Determine the (x, y) coordinate at the center of the cell enclosing the given text.  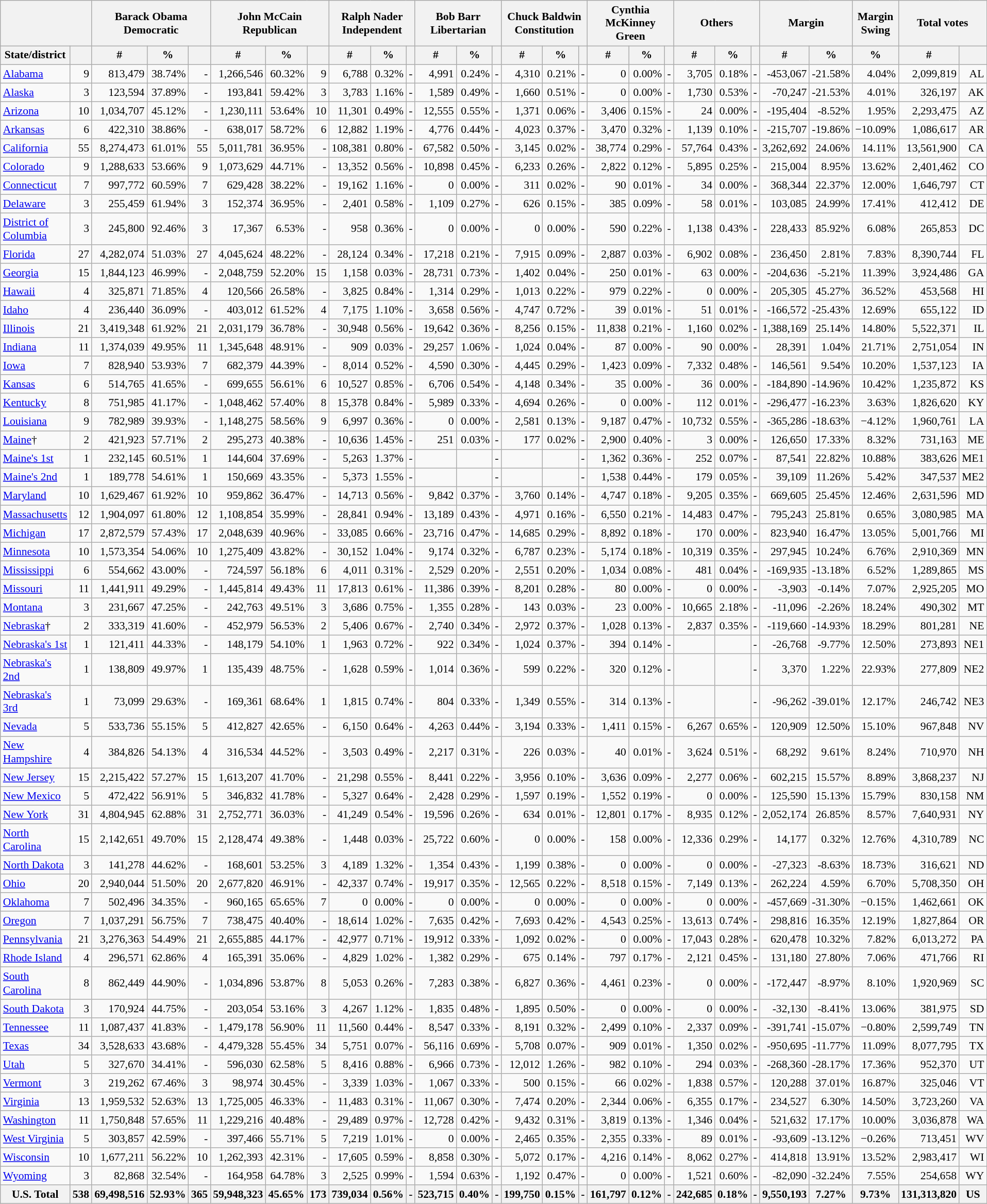
219,262 (120, 1083)
24.99% (831, 204)
1,034,896 (238, 983)
56.22% (168, 1157)
452,979 (238, 626)
55.45% (286, 1046)
14,713 (349, 496)
49.43% (286, 589)
8,191 (522, 1027)
-184,890 (784, 384)
2,900 (608, 440)
22.82% (831, 459)
43.82% (286, 551)
0.52% (389, 366)
1.19% (389, 129)
1,350 (694, 1046)
18.24% (875, 607)
MI (973, 533)
121,411 (120, 644)
14,483 (694, 514)
8,201 (522, 589)
326,197 (929, 92)
2,751,054 (929, 347)
28,124 (349, 254)
-32.24% (831, 1176)
0.05% (733, 477)
68.64% (286, 701)
2,525 (349, 1176)
245,800 (120, 229)
48.91% (286, 347)
5,895 (694, 166)
25.14% (831, 329)
5,989 (436, 403)
4,310,789 (929, 840)
2,972 (522, 626)
801,281 (929, 626)
675 (522, 958)
SD (973, 1009)
7,149 (694, 884)
AK (973, 92)
421,923 (120, 440)
168,601 (238, 865)
1,750,848 (120, 1120)
3,658 (436, 310)
Pennsylvania (35, 940)
South Dakota (35, 1009)
-9.77% (831, 644)
5,263 (349, 459)
17.33% (831, 440)
65.65% (286, 902)
-5.21% (831, 273)
298,816 (784, 921)
1,345,648 (238, 347)
27.80% (831, 958)
-96,262 (784, 701)
36.78% (286, 329)
7.83% (875, 254)
5,011,781 (238, 148)
1.01% (389, 1139)
LA (973, 422)
MN (973, 551)
29.63% (168, 701)
15.10% (875, 727)
2,217 (436, 752)
-169,935 (784, 570)
5.42% (875, 477)
152,374 (238, 204)
1,034,707 (120, 111)
-11.77% (831, 1046)
42.65% (286, 727)
6,013,272 (929, 940)
43.35% (286, 477)
4,694 (522, 403)
Maine's 1st (35, 459)
South Carolina (35, 983)
Illinois (35, 329)
37.01% (831, 1083)
3,194 (522, 727)
6,706 (436, 384)
1,963 (349, 644)
804 (436, 701)
John McCainRepublican (270, 23)
64.78% (286, 1176)
North Dakota (35, 865)
125,590 (784, 796)
6,997 (349, 422)
53.25% (286, 865)
9,432 (522, 1120)
8,274,473 (120, 148)
8,014 (349, 366)
112 (694, 403)
682,379 (238, 366)
40 (608, 752)
1,108,854 (238, 514)
AZ (973, 111)
0.24% (474, 74)
−4.12% (875, 422)
19,917 (436, 884)
44.71% (286, 166)
823,940 (784, 533)
-18.63% (831, 422)
OK (973, 902)
42.59% (168, 1139)
325,046 (929, 1083)
724,597 (238, 570)
49.97% (168, 670)
Others (716, 23)
397,466 (238, 1139)
8.57% (875, 814)
NH (973, 752)
-950,695 (784, 1046)
Washington (35, 1120)
514,765 (120, 384)
9.73% (875, 1194)
422,310 (120, 129)
-28.17% (831, 1064)
-8.41% (831, 1009)
Barack ObamaDemocratic (151, 23)
Alaska (35, 92)
3,036,878 (929, 1120)
18.29% (875, 626)
-32,130 (784, 1009)
4,461 (608, 983)
17.17% (831, 1120)
-15.07% (831, 1027)
169,361 (238, 701)
1,067 (436, 1083)
1,597 (522, 796)
327,670 (120, 1064)
NM (973, 796)
314 (608, 701)
1,660 (522, 92)
997,772 (120, 185)
3,825 (349, 292)
7,474 (522, 1101)
42.31% (286, 1157)
51 (694, 310)
1.22% (831, 670)
42,337 (349, 884)
1,629,467 (120, 496)
58 (694, 204)
TX (973, 1046)
1,013 (522, 292)
-365,286 (784, 422)
12.46% (875, 496)
8,935 (694, 814)
9.54% (831, 366)
1,087,437 (120, 1027)
Louisiana (35, 422)
394 (608, 644)
35 (608, 384)
6,827 (522, 983)
3,636 (608, 777)
1,037,291 (120, 921)
-11,096 (784, 607)
144,604 (238, 459)
143 (522, 607)
173 (319, 1194)
4.59% (831, 884)
MT (973, 607)
982 (608, 1064)
WY (973, 1176)
620,478 (784, 940)
193,841 (238, 92)
Delaware (35, 204)
12,336 (694, 840)
1,628 (349, 670)
Missouri (35, 589)
232,145 (120, 459)
-26,768 (784, 644)
3,276,363 (120, 940)
6.53% (286, 229)
4,263 (436, 727)
0.97% (389, 1120)
0.75% (389, 607)
62.88% (168, 814)
265,853 (929, 229)
54.10% (286, 644)
0.61% (389, 589)
596,030 (238, 1064)
38.86% (168, 129)
61.94% (168, 204)
0.99% (389, 1176)
205,305 (784, 292)
41.78% (286, 796)
-8.52% (831, 111)
0.58% (389, 204)
-215,707 (784, 129)
57,764 (694, 148)
2,048,639 (238, 533)
521,632 (784, 1120)
177 (522, 440)
24.06% (831, 148)
54.13% (168, 752)
-296,477 (784, 403)
7.07% (875, 589)
Nebraska's 3rd (35, 701)
4,310 (522, 74)
10.32% (831, 940)
-27,323 (784, 865)
UT (973, 1064)
2.18% (733, 607)
MA (973, 514)
731,163 (929, 440)
ND (973, 865)
4,479,328 (238, 1046)
500 (522, 1083)
Maine's 2nd (35, 477)
37.69% (286, 459)
Mississippi (35, 570)
3,339 (349, 1083)
15,378 (349, 403)
3,956 (522, 777)
3,924,486 (929, 273)
92.46% (168, 229)
1,613,207 (238, 777)
246,742 (929, 701)
1,349 (522, 701)
316,534 (238, 752)
62.58% (286, 1064)
4,282,074 (120, 254)
2,872,579 (120, 533)
1,725,005 (238, 1101)
1,355 (436, 607)
2,752,771 (238, 814)
2,837 (694, 626)
VT (973, 1083)
1.32% (389, 865)
-70,247 (784, 92)
Nevada (35, 727)
Chuck BaldwinConstitution (544, 23)
-453,067 (784, 74)
1,441,911 (120, 589)
8.95% (831, 166)
33,085 (349, 533)
5,406 (349, 626)
34.35% (168, 902)
12,882 (349, 129)
6,550 (608, 514)
199,750 (522, 1194)
25.45% (831, 496)
2.81% (831, 254)
67.46% (168, 1083)
60.59% (168, 185)
87 (608, 347)
-93,609 (784, 1139)
1,423 (608, 366)
52.20% (286, 273)
179 (694, 477)
28,841 (349, 514)
39.93% (168, 422)
30,152 (349, 551)
56.61% (286, 384)
19,912 (436, 940)
38,774 (608, 148)
-31.30% (831, 902)
56.18% (286, 570)
Minnesota (35, 551)
Kansas (35, 384)
Vermont (35, 1083)
30.45% (286, 1083)
6.08% (875, 229)
2,983,417 (929, 1157)
1,521 (694, 1176)
22.37% (831, 185)
AL (973, 74)
NE (973, 626)
5,174 (608, 551)
1,048,462 (238, 403)
523,715 (436, 1194)
41.65% (168, 384)
4,023 (522, 129)
NE2 (973, 670)
5,751 (349, 1046)
37.89% (168, 92)
State/district (35, 55)
1,073,629 (238, 166)
12.17% (875, 701)
538 (81, 1194)
4,148 (522, 384)
958 (349, 229)
2,344 (608, 1101)
5,327 (349, 796)
WA (973, 1120)
0.66% (389, 533)
8,077,795 (929, 1046)
8,441 (436, 777)
NE1 (973, 644)
53.66% (168, 166)
Virginia (35, 1101)
-195,404 (784, 111)
12,728 (436, 1120)
1,960,761 (929, 422)
32.54% (168, 1176)
49.70% (168, 840)
68,292 (784, 752)
44.90% (168, 983)
1,895 (522, 1009)
4,776 (436, 129)
Texas (35, 1046)
8.89% (875, 777)
713,451 (929, 1139)
MO (973, 589)
17.36% (875, 1064)
7,640,931 (929, 814)
828,940 (120, 366)
13.91% (831, 1157)
254,658 (929, 1176)
36.09% (168, 310)
226 (522, 752)
46.91% (286, 884)
-16.23% (831, 403)
922 (436, 644)
MarginSwing (875, 23)
3,760 (522, 496)
13.05% (875, 533)
2,215,422 (120, 777)
11,483 (349, 1101)
12.19% (875, 921)
10.42% (875, 384)
2,740 (436, 626)
OR (973, 921)
North Carolina (35, 840)
23,716 (436, 533)
21,298 (349, 777)
7.55% (875, 1176)
36.03% (286, 814)
Rhode Island (35, 958)
Arizona (35, 111)
22.93% (875, 670)
53.87% (286, 983)
48.22% (286, 254)
7,283 (436, 983)
49.95% (168, 347)
8,858 (436, 1157)
AR (973, 129)
320 (608, 670)
8,547 (436, 1027)
41.17% (168, 403)
158 (608, 840)
19,596 (436, 814)
3,370 (784, 670)
1,158 (349, 273)
9.61% (831, 752)
1,594 (436, 1176)
6.30% (831, 1101)
57.40% (286, 403)
4,991 (436, 74)
46.99% (168, 273)
148,179 (238, 644)
36.47% (286, 496)
25,722 (436, 840)
3,406 (608, 111)
1,838 (694, 1083)
1.45% (389, 440)
−0.15% (875, 902)
2,031,179 (238, 329)
472,422 (120, 796)
2,631,596 (929, 496)
13,613 (694, 921)
131,313,820 (929, 1194)
490,302 (929, 607)
11.26% (831, 477)
-0.14% (831, 589)
403,012 (238, 310)
146,561 (784, 366)
Oregon (35, 921)
57.71% (168, 440)
Colorado (35, 166)
7,175 (349, 310)
1,230,111 (238, 111)
1,289,865 (929, 570)
6,267 (694, 727)
11,560 (349, 1027)
29,489 (349, 1120)
7,332 (694, 366)
17,813 (349, 589)
Total votes (942, 23)
59.42% (286, 92)
203,054 (238, 1009)
7.27% (831, 1194)
KY (973, 403)
0.39% (474, 589)
-21.58% (831, 74)
384,826 (120, 752)
44.62% (168, 865)
-391,741 (784, 1027)
3,145 (522, 148)
2,337 (694, 1027)
12,555 (436, 111)
GA (973, 273)
28,391 (784, 347)
−0.80% (875, 1027)
1,229,216 (238, 1120)
4,267 (349, 1009)
-21.53% (831, 92)
10,527 (349, 384)
1,388,169 (784, 329)
368,344 (784, 185)
-166,572 (784, 310)
10,732 (694, 422)
28,731 (436, 273)
Idaho (35, 310)
Michigan (35, 533)
Iowa (35, 366)
17,605 (349, 1157)
297,945 (784, 551)
1,262,393 (238, 1157)
0.94% (389, 514)
751,985 (120, 403)
3,705 (694, 74)
2,121 (694, 958)
738,475 (238, 921)
0.53% (733, 92)
41.83% (168, 1027)
41,249 (349, 814)
8,256 (522, 329)
9,550,193 (784, 1194)
-172,447 (784, 983)
170,924 (120, 1009)
39,109 (784, 477)
120,566 (238, 292)
54.06% (168, 551)
ME (973, 440)
Bob BarrLibertarian (458, 23)
255,459 (120, 204)
3,783 (349, 92)
California (35, 148)
453,568 (929, 292)
13.06% (875, 1009)
1,537,123 (929, 366)
52.63% (168, 1101)
3,080,985 (929, 514)
4,971 (522, 514)
5,072 (522, 1157)
11,067 (436, 1101)
1,235,872 (929, 384)
45.12% (168, 111)
108,381 (349, 148)
Ohio (35, 884)
Florida (35, 254)
215,004 (784, 166)
0.57% (733, 1083)
51.50% (168, 884)
960,165 (238, 902)
18,614 (349, 921)
502,496 (120, 902)
−10.09% (875, 129)
57.27% (168, 777)
10.00% (875, 1120)
87,541 (784, 459)
9,842 (436, 496)
1,573,354 (120, 551)
41.70% (286, 777)
56.91% (168, 796)
Nebraska's 2nd (35, 670)
7,219 (349, 1139)
120,288 (784, 1083)
ID (973, 310)
0.85% (389, 384)
1,148,275 (238, 422)
533,736 (120, 727)
39 (608, 310)
2,677,820 (238, 884)
277,809 (929, 670)
365 (200, 1194)
DC (973, 229)
8,416 (349, 1064)
VA (973, 1101)
-39.01% (831, 701)
1.03% (389, 1083)
14.50% (875, 1101)
1,362 (608, 459)
-457,669 (784, 902)
782,989 (120, 422)
7,693 (522, 921)
36.52% (875, 292)
1.10% (389, 310)
SC (973, 983)
251 (436, 440)
-13.12% (831, 1139)
6,233 (522, 166)
414,818 (784, 1157)
710,970 (929, 752)
11.09% (875, 1046)
2,887 (608, 254)
CT (973, 185)
23 (608, 607)
New Hampshire (35, 752)
8,390,744 (929, 254)
82,868 (120, 1176)
54.49% (168, 940)
Ralph NaderIndependent (372, 23)
44.33% (168, 644)
17,043 (694, 940)
Utah (35, 1064)
273,893 (929, 644)
189,778 (120, 477)
12.00% (875, 185)
Nebraska† (35, 626)
60.51% (168, 459)
63 (694, 273)
54.61% (168, 477)
3,819 (608, 1120)
228,433 (784, 229)
17,367 (238, 229)
126,650 (784, 440)
3.63% (875, 403)
Hawaii (35, 292)
55.15% (168, 727)
47.25% (168, 607)
1,445,814 (238, 589)
383,626 (929, 459)
2,355 (608, 1139)
IN (973, 347)
36 (694, 384)
Georgia (35, 273)
-82,090 (784, 1176)
967,848 (929, 727)
2,052,174 (784, 814)
7,635 (436, 921)
26.85% (831, 814)
250 (608, 273)
13.52% (875, 1157)
2,048,759 (238, 273)
67,582 (436, 148)
599 (522, 670)
53.64% (286, 111)
231,667 (120, 607)
-13.18% (831, 570)
2,499 (608, 1027)
554,662 (120, 570)
52.93% (168, 1194)
10.20% (875, 366)
−0.26% (875, 1139)
42,977 (349, 940)
Wyoming (35, 1176)
17,218 (436, 254)
6.70% (875, 884)
4,829 (349, 958)
3,419,348 (120, 329)
5,522,371 (929, 329)
1,346 (694, 1120)
10,665 (694, 607)
0.69% (474, 1046)
5,708,350 (929, 884)
242,685 (694, 1194)
RI (973, 958)
WV (973, 1139)
669,605 (784, 496)
45.65% (286, 1194)
1,138 (694, 229)
2,940,044 (120, 884)
KS (973, 384)
12.69% (875, 310)
51.03% (168, 254)
295,273 (238, 440)
739,034 (349, 1194)
-8.63% (831, 865)
165,391 (238, 958)
8.10% (875, 983)
6.76% (875, 551)
19,642 (436, 329)
73,099 (120, 701)
6,788 (349, 74)
952,370 (929, 1064)
Wisconsin (35, 1157)
59,948,323 (238, 1194)
98,974 (238, 1083)
MD (973, 496)
56.53% (286, 626)
57.43% (168, 533)
10,898 (436, 166)
2,655,885 (238, 940)
66 (608, 1083)
4,011 (349, 570)
0.67% (389, 626)
-25.43% (831, 310)
234,527 (784, 1101)
9,205 (694, 496)
8,062 (694, 1157)
1,462,661 (929, 902)
120,909 (784, 727)
813,479 (120, 74)
53.93% (168, 366)
3,624 (694, 752)
1,288,633 (120, 166)
29,257 (436, 347)
471,766 (929, 958)
5,373 (349, 477)
56.75% (168, 921)
1,014 (436, 670)
795,243 (784, 514)
1,826,620 (929, 403)
1,374,039 (120, 347)
69,498,516 (120, 1194)
634 (522, 814)
ME1 (973, 459)
236,440 (120, 310)
Alabama (35, 74)
3,262,692 (784, 148)
43.00% (168, 570)
629,428 (238, 185)
11.39% (875, 273)
WI (973, 1157)
Maryland (35, 496)
1,034 (608, 570)
Arkansas (35, 129)
412,827 (238, 727)
7.82% (875, 940)
New Jersey (35, 777)
303,857 (120, 1139)
16.87% (875, 1083)
62.86% (168, 958)
40.38% (286, 440)
10,319 (694, 551)
481 (694, 570)
18.73% (875, 865)
1,028 (608, 626)
9,187 (608, 422)
3,868,237 (929, 777)
959,862 (238, 496)
13,352 (349, 166)
71.85% (168, 292)
4.01% (875, 92)
1,479,178 (238, 1027)
58.72% (286, 129)
123,594 (120, 92)
1.06% (474, 347)
85.92% (831, 229)
4,804,945 (120, 814)
2,401,462 (929, 166)
1,382 (436, 958)
21.71% (875, 347)
Cynthia McKinneyGreen (631, 23)
4,045,624 (238, 254)
4,543 (608, 921)
1,192 (522, 1176)
262,224 (784, 884)
-14.93% (831, 626)
347,537 (929, 477)
-204,636 (784, 273)
35.06% (286, 958)
60.32% (286, 74)
IL (973, 329)
Margin (806, 23)
US (973, 1194)
1.37% (389, 459)
14,177 (784, 840)
1.55% (389, 477)
638,017 (238, 129)
10,636 (349, 440)
12,012 (522, 1064)
26.58% (286, 292)
2,910,369 (929, 551)
10.24% (831, 551)
16.35% (831, 921)
1.26% (561, 1064)
0.71% (389, 940)
412,412 (929, 204)
325,871 (120, 292)
10.88% (875, 459)
2,529 (436, 570)
135,439 (238, 670)
-8.97% (831, 983)
316,621 (929, 865)
2,581 (522, 422)
2,128,474 (238, 840)
590 (608, 229)
1,411 (608, 727)
U.S. Total (35, 1194)
15.57% (831, 777)
8.32% (875, 440)
2,428 (436, 796)
38.22% (286, 185)
6,787 (522, 551)
2,401 (349, 204)
1,827,864 (929, 921)
1,371 (522, 111)
381,975 (929, 1009)
56,116 (436, 1046)
40.40% (286, 921)
DE (973, 204)
46.33% (286, 1101)
MS (973, 570)
8,892 (608, 533)
0.88% (389, 1064)
49.38% (286, 840)
57.65% (168, 1120)
9,174 (436, 551)
2,293,475 (929, 111)
41.60% (168, 626)
1,815 (349, 701)
49.29% (168, 589)
West Virginia (35, 1139)
150,669 (238, 477)
14.11% (875, 148)
626 (522, 204)
1,959,532 (120, 1101)
89 (694, 1139)
CO (973, 166)
Montana (35, 607)
311 (522, 185)
PA (973, 940)
40.48% (286, 1120)
1,139 (694, 129)
-268,360 (784, 1064)
1,448 (349, 840)
80 (608, 589)
16.47% (831, 533)
Maine† (35, 440)
1,920,969 (929, 983)
15.79% (875, 796)
5,708 (522, 1046)
4.04% (875, 74)
2,277 (694, 777)
1,646,797 (929, 185)
3,528,633 (120, 1046)
45.27% (831, 292)
61.80% (168, 514)
602,215 (784, 777)
15.13% (831, 796)
1,552 (608, 796)
61.01% (168, 148)
NE3 (973, 701)
40.96% (286, 533)
-119,660 (784, 626)
2,465 (522, 1139)
12,565 (522, 884)
Indiana (35, 347)
164,958 (238, 1176)
44.17% (286, 940)
Oklahoma (35, 902)
14.80% (875, 329)
5,053 (349, 983)
1,730 (694, 92)
34.41% (168, 1064)
0.16% (561, 514)
138,809 (120, 670)
Connecticut (35, 185)
44.75% (168, 1009)
IA (973, 366)
13,561,900 (929, 148)
1,086,617 (929, 129)
-19.86% (831, 129)
333,319 (120, 626)
NJ (973, 777)
49.51% (286, 607)
1,199 (522, 865)
New York (35, 814)
1,314 (436, 292)
3,723,260 (929, 1101)
11,386 (436, 589)
Nebraska's 1st (35, 644)
ME2 (973, 477)
25.81% (831, 514)
699,655 (238, 384)
242,763 (238, 607)
38.74% (168, 74)
2,599,749 (929, 1027)
24 (694, 111)
17.41% (875, 204)
0.63% (474, 1176)
53.16% (286, 1009)
1,844,123 (120, 273)
FL (973, 254)
1,402 (522, 273)
1,354 (436, 865)
655,122 (929, 310)
NY (973, 814)
56.90% (286, 1027)
979 (608, 292)
385 (608, 204)
6,150 (349, 727)
7.06% (875, 958)
14,685 (522, 533)
103,085 (784, 204)
7,915 (522, 254)
-2.26% (831, 607)
44.52% (286, 752)
Tennessee (35, 1027)
43.68% (168, 1046)
11,838 (608, 329)
48.75% (286, 670)
131,180 (784, 958)
19,162 (349, 185)
58.56% (286, 422)
NV (973, 727)
6,966 (436, 1064)
HI (973, 292)
1,109 (436, 204)
3,470 (608, 129)
141,278 (120, 865)
11,301 (349, 111)
TN (973, 1027)
0.80% (389, 148)
6,355 (694, 1101)
4,445 (522, 366)
1,835 (436, 1009)
5,001,766 (929, 533)
District of Columbia (35, 229)
-3,903 (784, 589)
4,189 (349, 865)
13.62% (875, 166)
296,571 (120, 958)
830,158 (929, 796)
797 (608, 958)
12.76% (875, 840)
New Mexico (35, 796)
6,902 (694, 254)
4,590 (436, 366)
3,503 (349, 752)
CA (973, 148)
1,092 (522, 940)
2,551 (522, 570)
1,677,211 (120, 1157)
Massachusetts (35, 514)
236,450 (784, 254)
1,160 (694, 329)
161,797 (608, 1194)
-14.96% (831, 384)
170 (694, 533)
8,518 (608, 884)
1,589 (436, 92)
1,275,409 (238, 551)
Kentucky (35, 403)
1,538 (608, 477)
6.52% (875, 570)
2,142,651 (120, 840)
346,832 (238, 796)
8.24% (875, 752)
44.39% (286, 366)
294 (694, 1064)
12,801 (608, 814)
55.71% (286, 1139)
252 (694, 459)
1.12% (389, 1009)
1,904,097 (120, 514)
61.52% (286, 310)
3,686 (349, 607)
13,189 (436, 514)
2,925,205 (929, 589)
OH (973, 884)
30,948 (349, 329)
1.95% (875, 111)
NC (973, 840)
4,216 (608, 1157)
2,822 (608, 166)
2,099,819 (929, 74)
35.99% (286, 514)
1,266,546 (238, 74)
862,449 (120, 983)
